Provide the [X, Y] coordinate of the cell's center where the given text is located.  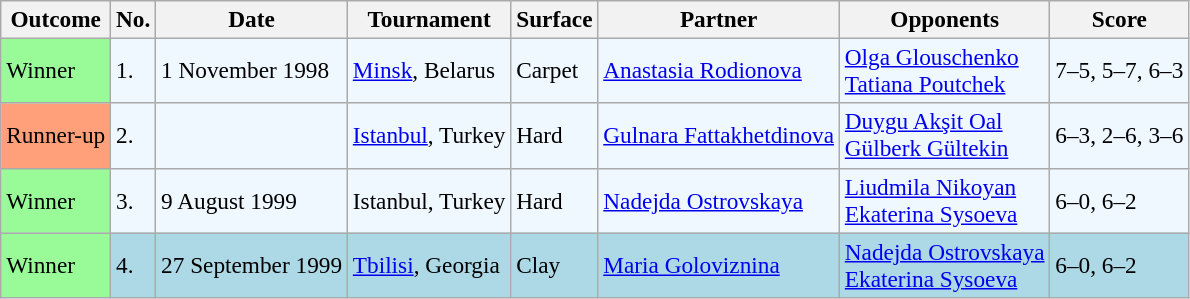
Outcome [56, 19]
Runner-up [56, 136]
Carpet [554, 70]
2. [134, 136]
Partner [719, 19]
Anastasia Rodionova [719, 70]
Tbilisi, Georgia [428, 264]
4. [134, 264]
1. [134, 70]
Opponents [944, 19]
Date [252, 19]
Duygu Akşit Oal Gülberk Gültekin [944, 136]
Nadejda Ostrovskaya Ekaterina Sysoeva [944, 264]
6–3, 2–6, 3–6 [1120, 136]
Surface [554, 19]
No. [134, 19]
Score [1120, 19]
Gulnara Fattakhetdinova [719, 136]
Clay [554, 264]
7–5, 5–7, 6–3 [1120, 70]
Liudmila Nikoyan Ekaterina Sysoeva [944, 200]
Maria Goloviznina [719, 264]
27 September 1999 [252, 264]
1 November 1998 [252, 70]
Nadejda Ostrovskaya [719, 200]
Minsk, Belarus [428, 70]
9 August 1999 [252, 200]
Tournament [428, 19]
Olga Glouschenko Tatiana Poutchek [944, 70]
3. [134, 200]
